Search for the cell housing the specified text and yield its (x, y) center coordinate. 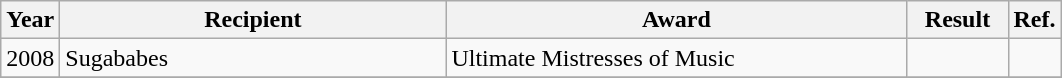
Ultimate Mistresses of Music (676, 58)
Year (30, 20)
Recipient (253, 20)
Award (676, 20)
Result (958, 20)
Ref. (1034, 20)
Sugababes (253, 58)
2008 (30, 58)
